Find where the given text appears and provide that cell's center as (x, y) coordinate. 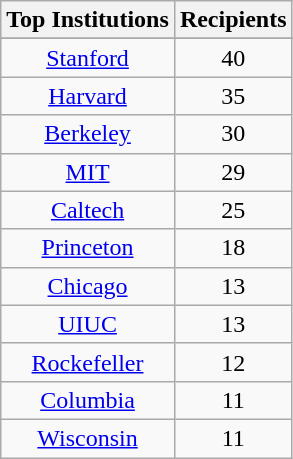
Princeton (88, 248)
Chicago (88, 286)
35 (233, 96)
Berkeley (88, 134)
25 (233, 210)
29 (233, 172)
18 (233, 248)
Wisconsin (88, 438)
Recipients (233, 20)
Stanford (88, 58)
Caltech (88, 210)
Top Institutions (88, 20)
12 (233, 362)
UIUC (88, 324)
Columbia (88, 400)
Rockefeller (88, 362)
MIT (88, 172)
30 (233, 134)
40 (233, 58)
Harvard (88, 96)
